Provide the [x, y] coordinate of the cell's center where the given text is located.  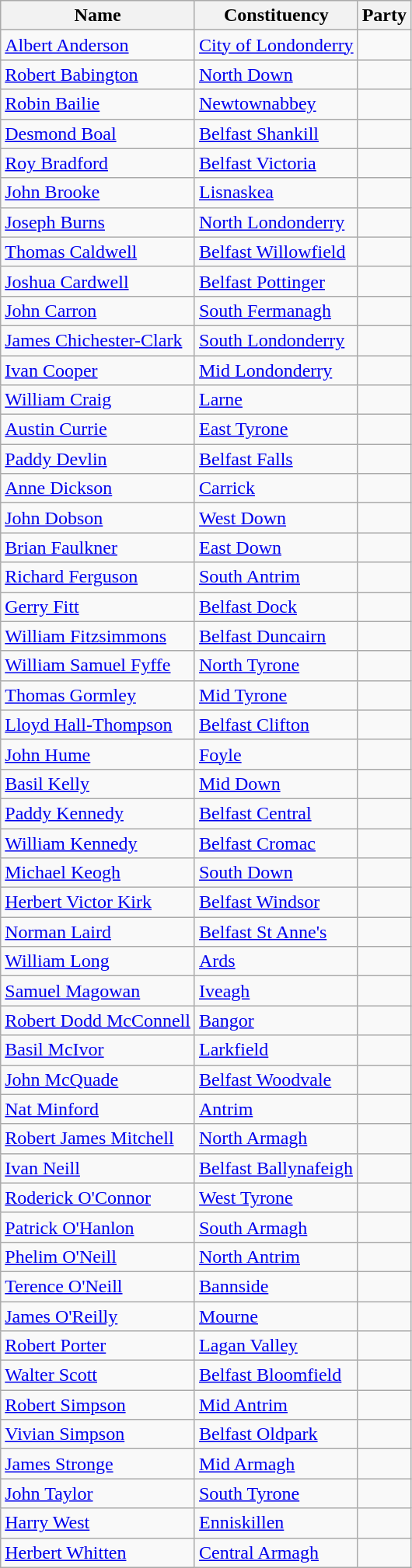
Newtownabbey [276, 104]
Anne Dickson [98, 488]
Norman Laird [98, 932]
Walter Scott [98, 1375]
Ivan Neill [98, 1168]
Belfast Falls [276, 459]
South Armagh [276, 1227]
Belfast Cromac [276, 843]
East Down [276, 548]
Phelim O'Neill [98, 1257]
Bannside [276, 1286]
Mid Tyrone [276, 695]
Robin Bailie [98, 104]
Thomas Caldwell [98, 252]
Mid Down [276, 784]
South Antrim [276, 577]
Thomas Gormley [98, 695]
Robert Porter [98, 1346]
Belfast Central [276, 813]
Mourne [276, 1316]
William Fitzsimmons [98, 636]
Bangor [276, 1020]
West Tyrone [276, 1198]
Paddy Devlin [98, 459]
South Tyrone [276, 1493]
Ivan Cooper [98, 370]
North Armagh [276, 1139]
Michael Keogh [98, 873]
Mid Armagh [276, 1464]
Antrim [276, 1109]
Mid Antrim [276, 1405]
Roy Bradford [98, 163]
William Craig [98, 400]
Constituency [276, 16]
James O'Reilly [98, 1316]
Larne [276, 400]
Robert Simpson [98, 1405]
Ards [276, 961]
Belfast Willowfield [276, 252]
Basil McIvor [98, 1050]
Paddy Kennedy [98, 813]
Central Armagh [276, 1552]
Herbert Whitten [98, 1552]
Herbert Victor Kirk [98, 902]
Belfast Dock [276, 607]
John Carron [98, 311]
James Chichester-Clark [98, 340]
Vivian Simpson [98, 1434]
Albert Anderson [98, 45]
Lisnaskea [276, 193]
John McQuade [98, 1080]
Samuel Magowan [98, 991]
Patrick O'Hanlon [98, 1227]
Party [384, 16]
North Down [276, 75]
John Dobson [98, 518]
Name [98, 16]
South Down [276, 873]
Belfast Duncairn [276, 636]
Gerry Fitt [98, 607]
Belfast Clifton [276, 725]
South Fermanagh [276, 311]
Richard Ferguson [98, 577]
Enniskillen [276, 1523]
Belfast St Anne's [276, 932]
Brian Faulkner [98, 548]
Roderick O'Connor [98, 1198]
Carrick [276, 488]
Foyle [276, 754]
Belfast Oldpark [276, 1434]
John Taylor [98, 1493]
Lagan Valley [276, 1346]
Mid Londonderry [276, 370]
Belfast Woodvale [276, 1080]
City of Londonderry [276, 45]
Belfast Ballynafeigh [276, 1168]
East Tyrone [276, 429]
Joshua Cardwell [98, 281]
Austin Currie [98, 429]
Robert Babington [98, 75]
Robert James Mitchell [98, 1139]
Robert Dodd McConnell [98, 1020]
Belfast Windsor [276, 902]
Belfast Pottinger [276, 281]
Belfast Bloomfield [276, 1375]
Terence O'Neill [98, 1286]
West Down [276, 518]
North Tyrone [276, 666]
William Long [98, 961]
Iveagh [276, 991]
South Londonderry [276, 340]
John Hume [98, 754]
Belfast Victoria [276, 163]
Nat Minford [98, 1109]
Joseph Burns [98, 222]
Harry West [98, 1523]
William Samuel Fyffe [98, 666]
North Londonderry [276, 222]
James Stronge [98, 1464]
Desmond Boal [98, 134]
Belfast Shankill [276, 134]
Basil Kelly [98, 784]
William Kennedy [98, 843]
Lloyd Hall-Thompson [98, 725]
John Brooke [98, 193]
Larkfield [276, 1050]
North Antrim [276, 1257]
